Output the [x, y] coordinate of the center of the cell containing the given text.  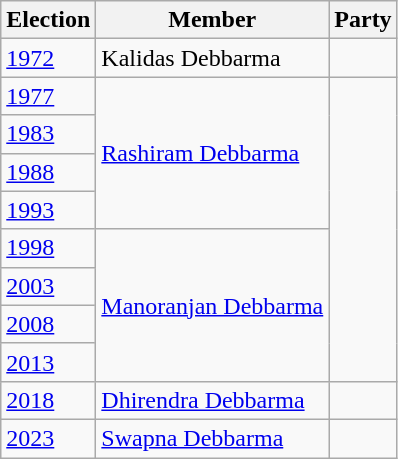
Election [48, 20]
2018 [48, 400]
1988 [48, 172]
Dhirendra Debbarma [212, 400]
Rashiram Debbarma [212, 153]
2023 [48, 438]
2013 [48, 362]
1972 [48, 58]
1993 [48, 210]
Swapna Debbarma [212, 438]
Kalidas Debbarma [212, 58]
Member [212, 20]
1983 [48, 134]
Party [363, 20]
2008 [48, 324]
Manoranjan Debbarma [212, 305]
1977 [48, 96]
1998 [48, 248]
2003 [48, 286]
